Locate the cell with the specified text and output its (X, Y) center coordinate. 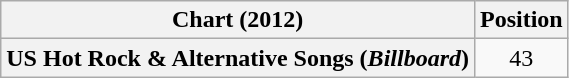
US Hot Rock & Alternative Songs (Billboard) (238, 58)
Position (521, 20)
Chart (2012) (238, 20)
43 (521, 58)
